Detect which cell encompasses the target text, then output its (x, y) center coordinate. 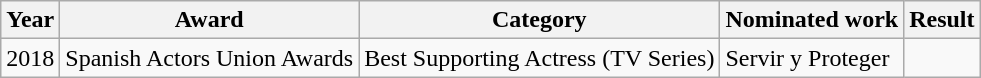
Nominated work (812, 20)
Best Supporting Actress (TV Series) (540, 58)
Award (210, 20)
Category (540, 20)
Spanish Actors Union Awards (210, 58)
Result (942, 20)
Year (30, 20)
Servir y Proteger (812, 58)
2018 (30, 58)
